Find where the given text appears and provide that cell's center as [X, Y] coordinate. 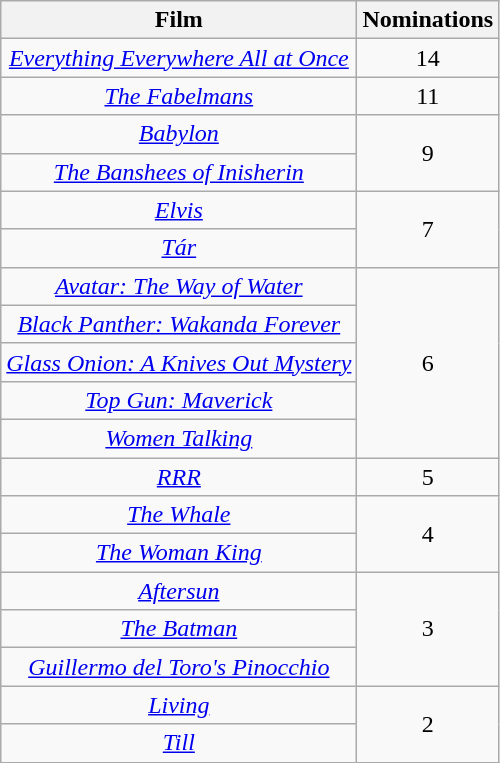
Avatar: The Way of Water [179, 286]
5 [428, 477]
7 [428, 229]
Elvis [179, 210]
The Banshees of Inisherin [179, 172]
The Whale [179, 515]
9 [428, 153]
Everything Everywhere All at Once [179, 58]
14 [428, 58]
Glass Onion: A Knives Out Mystery [179, 362]
The Fabelmans [179, 96]
4 [428, 534]
Babylon [179, 134]
2 [428, 724]
Top Gun: Maverick [179, 400]
Tár [179, 248]
Nominations [428, 20]
Film [179, 20]
6 [428, 362]
The Woman King [179, 553]
11 [428, 96]
RRR [179, 477]
The Batman [179, 629]
Black Panther: Wakanda Forever [179, 324]
Till [179, 743]
Guillermo del Toro's Pinocchio [179, 667]
Women Talking [179, 438]
Living [179, 705]
3 [428, 629]
Aftersun [179, 591]
